Detect which cell encompasses the target text, then output its [X, Y] center coordinate. 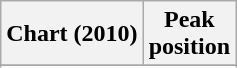
Peakposition [189, 34]
Chart (2010) [72, 34]
